From the cell containing the given text, extract its center point as (X, Y) coordinate. 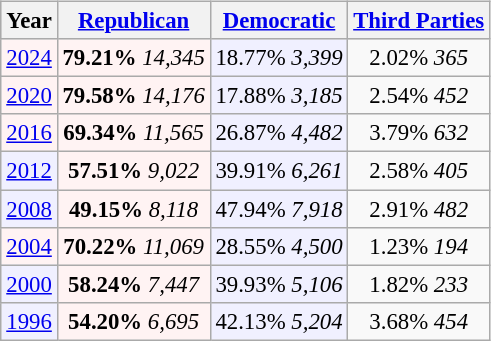
Democratic (279, 21)
2020 (29, 96)
2016 (29, 133)
69.34% 11,565 (134, 133)
2000 (29, 284)
17.88% 3,185 (279, 96)
2012 (29, 171)
2.54% 452 (419, 96)
1.23% 194 (419, 246)
1996 (29, 321)
58.24% 7,447 (134, 284)
49.15% 8,118 (134, 209)
39.91% 6,261 (279, 171)
Republican (134, 21)
47.94% 7,918 (279, 209)
26.87% 4,482 (279, 133)
Year (29, 21)
Third Parties (419, 21)
79.21% 14,345 (134, 58)
3.79% 632 (419, 133)
54.20% 6,695 (134, 321)
3.68% 454 (419, 321)
18.77% 3,399 (279, 58)
2024 (29, 58)
1.82% 233 (419, 284)
2.58% 405 (419, 171)
70.22% 11,069 (134, 246)
57.51% 9,022 (134, 171)
42.13% 5,204 (279, 321)
2.02% 365 (419, 58)
2008 (29, 209)
39.93% 5,106 (279, 284)
79.58% 14,176 (134, 96)
28.55% 4,500 (279, 246)
2.91% 482 (419, 209)
2004 (29, 246)
